Provide the [X, Y] coordinate of the cell's center where the given text is located.  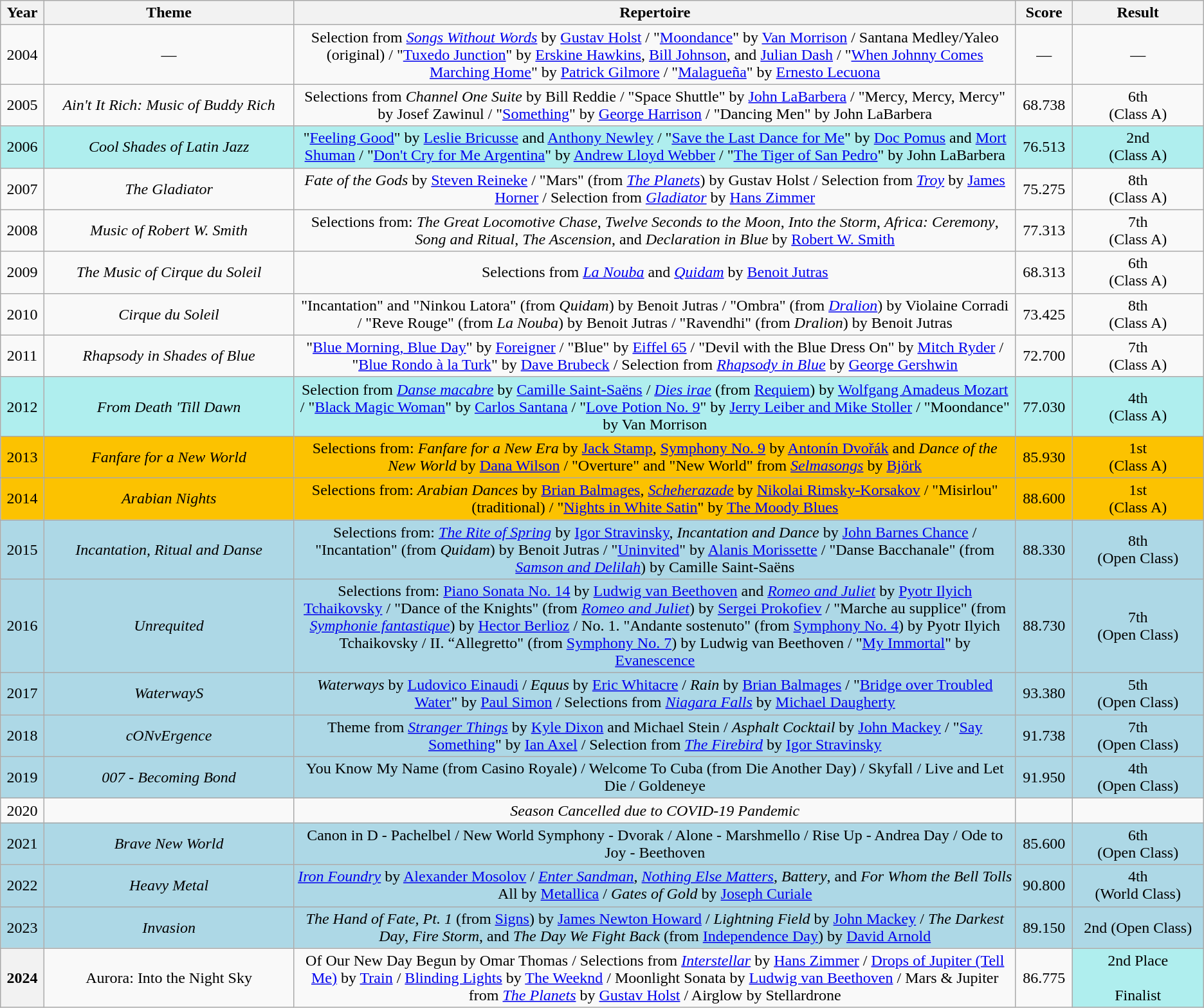
Rhapsody in Shades of Blue [169, 356]
2007 [22, 189]
4th(World Class) [1138, 886]
Aurora: Into the Night Sky [169, 978]
2012 [22, 406]
Fanfare for a New World [169, 456]
86.775 [1044, 978]
2015 [22, 549]
Unrequited [169, 626]
Arabian Nights [169, 499]
2005 [22, 105]
Selections from La Nouba and Quidam by Benoit Jutras [655, 273]
cONvErgence [169, 735]
2016 [22, 626]
8th(Open Class) [1138, 549]
Heavy Metal [169, 886]
72.700 [1044, 356]
85.600 [1044, 843]
75.275 [1044, 189]
2024 [22, 978]
88.600 [1044, 499]
2018 [22, 735]
The Music of Cirque du Soleil [169, 273]
2023 [22, 927]
4th(Class A) [1138, 406]
Season Cancelled due to COVID-19 Pandemic [655, 811]
Brave New World [169, 843]
2008 [22, 230]
77.030 [1044, 406]
2009 [22, 273]
2004 [22, 55]
Result [1138, 13]
WaterwayS [169, 694]
91.738 [1044, 735]
88.730 [1044, 626]
Ain't It Rich: Music of Buddy Rich [169, 105]
2022 [22, 886]
Repertoire [655, 13]
6th(Open Class) [1138, 843]
73.425 [1044, 314]
93.380 [1044, 694]
68.738 [1044, 105]
Theme [169, 13]
You Know My Name (from Casino Royale) / Welcome To Cuba (from Die Another Day) / Skyfall / Live and Let Die / Goldeneye [655, 778]
77.313 [1044, 230]
91.950 [1044, 778]
2017 [22, 694]
2011 [22, 356]
2nd PlaceFinalist [1138, 978]
Music of Robert W. Smith [169, 230]
2nd (Open Class) [1138, 927]
2021 [22, 843]
5th(Open Class) [1138, 694]
Cool Shades of Latin Jazz [169, 147]
2013 [22, 456]
2020 [22, 811]
Invasion [169, 927]
The Gladiator [169, 189]
007 - Becoming Bond [169, 778]
76.513 [1044, 147]
Score [1044, 13]
90.800 [1044, 886]
2nd(Class A) [1138, 147]
4th(Open Class) [1138, 778]
2006 [22, 147]
Cirque du Soleil [169, 314]
89.150 [1044, 927]
88.330 [1044, 549]
2014 [22, 499]
85.930 [1044, 456]
68.313 [1044, 273]
2019 [22, 778]
From Death 'Till Dawn [169, 406]
Year [22, 13]
Incantation, Ritual and Danse [169, 549]
Canon in D - Pachelbel / New World Symphony - Dvorak / Alone - Marshmello / Rise Up - Andrea Day / Ode to Joy - Beethoven [655, 843]
2010 [22, 314]
